For the text-containing cell, return its midpoint in [x, y] coordinate format. 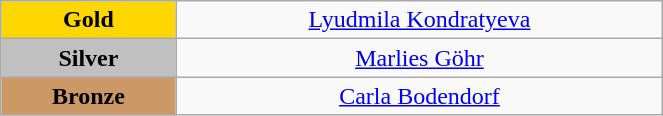
Carla Bodendorf [420, 96]
Bronze [88, 96]
Lyudmila Kondratyeva [420, 20]
Silver [88, 58]
Marlies Göhr [420, 58]
Gold [88, 20]
